Search for the cell housing the specified text and yield its (X, Y) center coordinate. 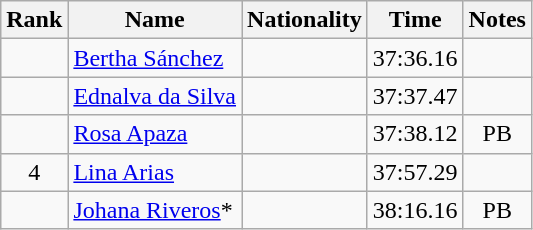
37:37.47 (415, 96)
37:36.16 (415, 58)
Ednalva da Silva (155, 96)
4 (34, 172)
37:57.29 (415, 172)
Nationality (305, 20)
Time (415, 20)
Notes (497, 20)
Rosa Apaza (155, 134)
37:38.12 (415, 134)
Lina Arias (155, 172)
Bertha Sánchez (155, 58)
Johana Riveros* (155, 210)
38:16.16 (415, 210)
Rank (34, 20)
Name (155, 20)
